Extract the (X, Y) coordinate from the center of the cell holding the provided text.  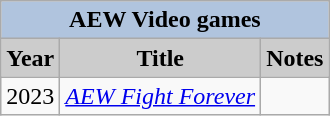
Title (160, 58)
Notes (295, 58)
AEW Video games (165, 20)
AEW Fight Forever (160, 96)
2023 (30, 96)
Year (30, 58)
